Determine the [X, Y] coordinate at the center of the cell enclosing the given text.  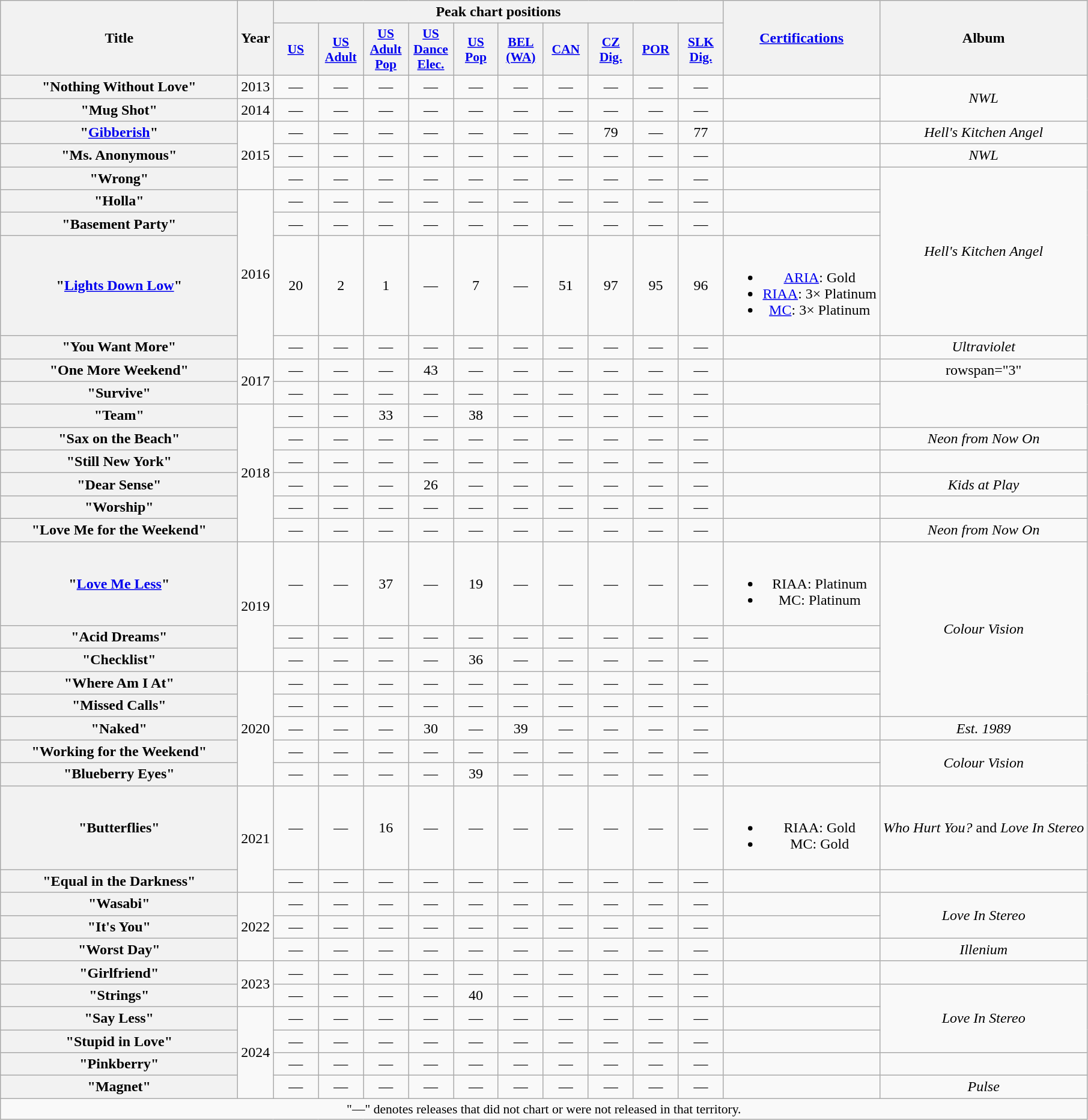
"Butterflies" [119, 828]
USDance Elec. [431, 49]
"Naked" [119, 728]
"Acid Dreams" [119, 637]
"It's You" [119, 927]
"Stupid in Love" [119, 1041]
2017 [256, 381]
Who Hurt You? and Love In Stereo [984, 828]
51 [566, 286]
2019 [256, 607]
USAdult [341, 49]
"Checklist" [119, 660]
USAdult Pop [386, 49]
97 [610, 286]
19 [476, 584]
2018 [256, 473]
"Gibberish" [119, 133]
2013 [256, 86]
"Missed Calls" [119, 706]
"Worship" [119, 507]
"Holla" [119, 201]
"Say Less" [119, 1018]
"Worst Day" [119, 949]
Pulse [984, 1087]
Title [119, 38]
"Working for the Weekend" [119, 751]
95 [656, 286]
"Survive" [119, 393]
30 [431, 728]
"Blueberry Eyes" [119, 774]
38 [476, 416]
"—" denotes releases that did not chart or were not released in that territory. [544, 1109]
2014 [256, 110]
"Dear Sense" [119, 484]
"Basement Party" [119, 224]
ARIA: GoldRIAA: 3× PlatinumMC: 3× Platinum [801, 286]
2 [341, 286]
2022 [256, 927]
"Strings" [119, 995]
2024 [256, 1052]
7 [476, 286]
"Sax on the Beach" [119, 438]
RIAA: GoldMC: Gold [801, 828]
Illenium [984, 949]
Est. 1989 [984, 728]
CAN [566, 49]
"Lights Down Low" [119, 286]
33 [386, 416]
"Ms. Anonymous" [119, 156]
"Love Me for the Weekend" [119, 530]
"Team" [119, 416]
16 [386, 828]
rowspan="3" [984, 370]
96 [701, 286]
"Where Am I At" [119, 683]
"Love Me Less" [119, 584]
Album [984, 38]
BEL (WA) [520, 49]
26 [431, 484]
"Wrong" [119, 178]
"Girlfriend" [119, 972]
"Nothing Without Love" [119, 86]
POR [656, 49]
2015 [256, 156]
1 [386, 286]
SLKDig. [701, 49]
US [296, 49]
2021 [256, 839]
43 [431, 370]
Certifications [801, 38]
2016 [256, 274]
"Still New York" [119, 461]
40 [476, 995]
"Pinkberry" [119, 1064]
Ultraviolet [984, 347]
Year [256, 38]
"Wasabi" [119, 904]
2023 [256, 984]
USPop [476, 49]
"You Want More" [119, 347]
77 [701, 133]
Peak chart positions [499, 12]
79 [610, 133]
36 [476, 660]
20 [296, 286]
Kids at Play [984, 484]
2020 [256, 728]
"Magnet" [119, 1087]
RIAA: PlatinumMC: Platinum [801, 584]
37 [386, 584]
"Equal in the Darkness" [119, 881]
CZDig. [610, 49]
"Mug Shot" [119, 110]
"One More Weekend" [119, 370]
